Determine the (X, Y) coordinate at the center of the cell enclosing the given text.  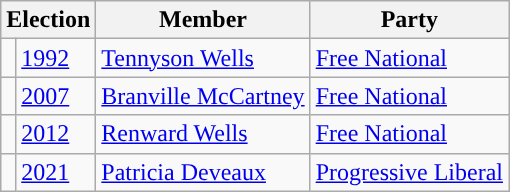
Member (203, 20)
2021 (56, 172)
Patricia Deveaux (203, 172)
1992 (56, 58)
Tennyson Wells (203, 58)
Party (409, 20)
Election (48, 20)
2012 (56, 134)
2007 (56, 96)
Renward Wells (203, 134)
Progressive Liberal (409, 172)
Branville McCartney (203, 96)
